Search for the cell housing the specified text and yield its (x, y) center coordinate. 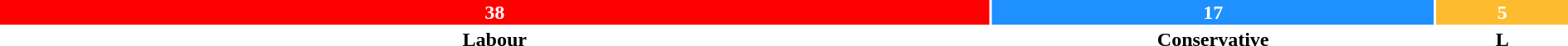
5 (1502, 12)
38 (494, 12)
17 (1213, 12)
